Return [X, Y] of the center of cell containing provided text 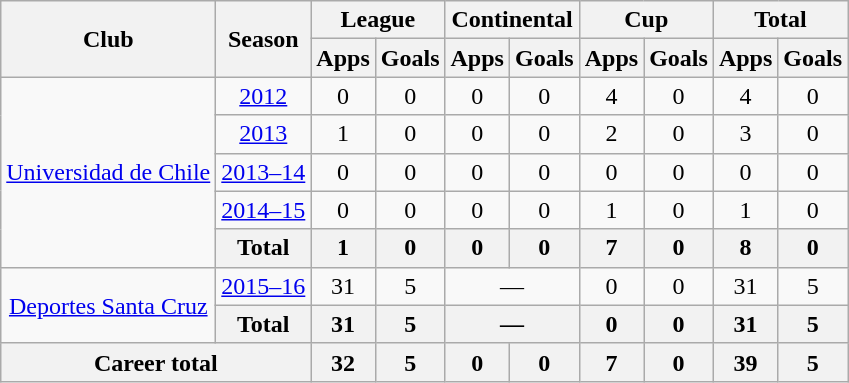
3 [745, 134]
2015–16 [264, 286]
8 [745, 248]
Career total [156, 362]
2013–14 [264, 172]
2 [611, 134]
Season [264, 39]
Deportes Santa Cruz [108, 305]
2014–15 [264, 210]
2013 [264, 134]
2012 [264, 96]
Continental [512, 20]
Club [108, 39]
Cup [646, 20]
Universidad de Chile [108, 172]
32 [343, 362]
39 [745, 362]
League [378, 20]
